Capture the cell that displays the provided text and extract its [x, y] central coordinate. 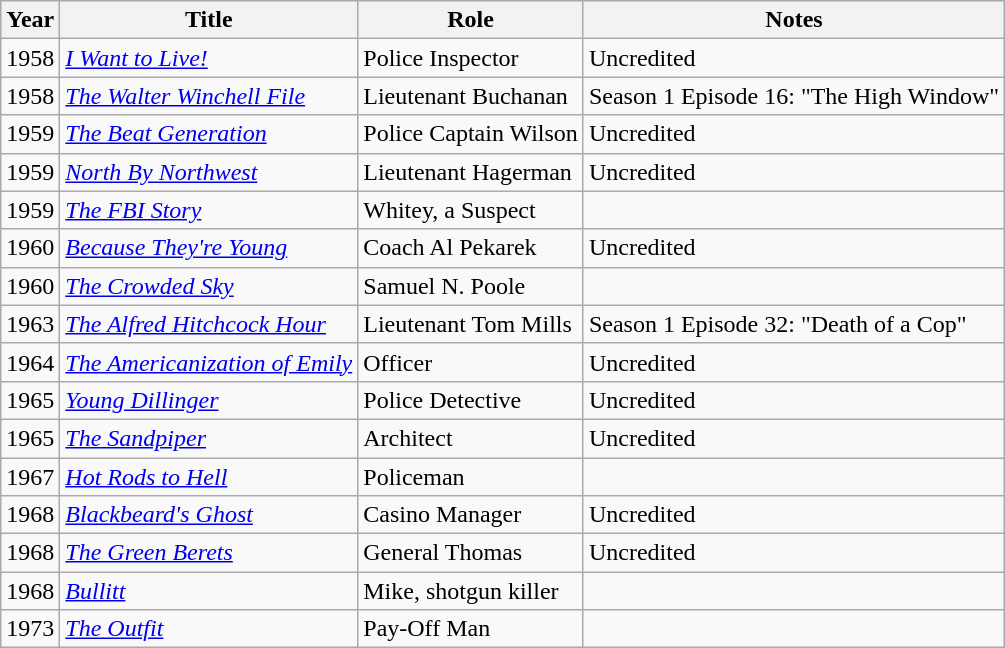
The Alfred Hitchcock Hour [209, 324]
Lieutenant Buchanan [471, 96]
Whitey, a Suspect [471, 210]
Title [209, 20]
Officer [471, 362]
1964 [30, 362]
Samuel N. Poole [471, 286]
Policeman [471, 477]
1963 [30, 324]
The Green Berets [209, 553]
Bullitt [209, 591]
Architect [471, 438]
1973 [30, 629]
Season 1 Episode 16: "The High Window" [794, 96]
General Thomas [471, 553]
Notes [794, 20]
Young Dillinger [209, 400]
Coach Al Pekarek [471, 248]
Police Captain Wilson [471, 134]
Season 1 Episode 32: "Death of a Cop" [794, 324]
Year [30, 20]
Hot Rods to Hell [209, 477]
North By Northwest [209, 172]
The Americanization of Emily [209, 362]
Role [471, 20]
Lieutenant Hagerman [471, 172]
Pay-Off Man [471, 629]
The Crowded Sky [209, 286]
Mike, shotgun killer [471, 591]
Lieutenant Tom Mills [471, 324]
The Outfit [209, 629]
The Sandpiper [209, 438]
1967 [30, 477]
Casino Manager [471, 515]
Blackbeard's Ghost [209, 515]
Because They're Young [209, 248]
The Beat Generation [209, 134]
I Want to Live! [209, 58]
Police Inspector [471, 58]
The FBI Story [209, 210]
The Walter Winchell File [209, 96]
Police Detective [471, 400]
